Provide the (x, y) coordinate of the cell's center where the given text is located.  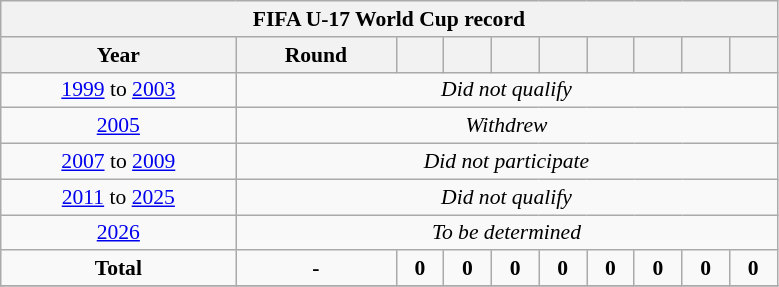
- (316, 269)
Did not participate (506, 162)
2011 to 2025 (118, 197)
Round (316, 55)
2005 (118, 126)
To be determined (506, 233)
2026 (118, 233)
FIFA U-17 World Cup record (389, 19)
Total (118, 269)
Year (118, 55)
1999 to 2003 (118, 90)
Withdrew (506, 126)
2007 to 2009 (118, 162)
